Capture the cell that displays the provided text and extract its [x, y] central coordinate. 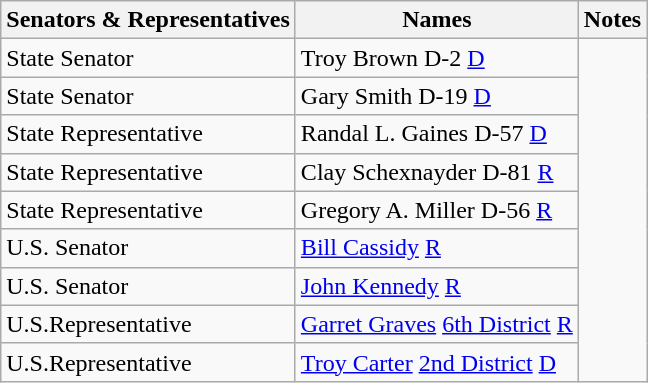
Senators & Representatives [148, 20]
Troy Carter 2nd District D [436, 362]
Names [436, 20]
Randal L. Gaines D-57 D [436, 134]
Bill Cassidy R [436, 248]
Gary Smith D-19 D [436, 96]
Troy Brown D-2 D [436, 58]
John Kennedy R [436, 286]
Notes [612, 20]
Garret Graves 6th District R [436, 324]
Gregory A. Miller D-56 R [436, 210]
Clay Schexnayder D-81 R [436, 172]
